Scan for the cell matching the given text and deliver its [x, y] coordinate at center. 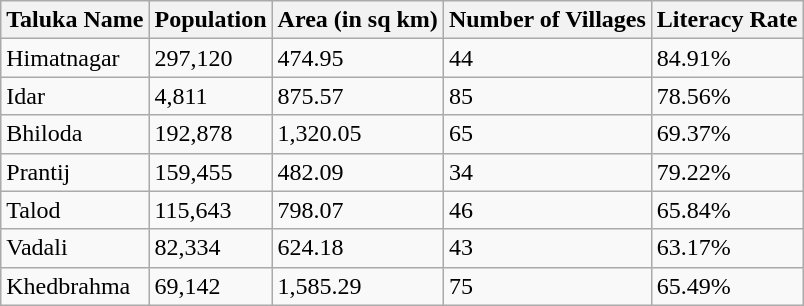
46 [547, 210]
69.37% [727, 134]
Idar [75, 96]
1,585.29 [358, 286]
482.09 [358, 172]
84.91% [727, 58]
82,334 [210, 248]
115,643 [210, 210]
Vadali [75, 248]
Number of Villages [547, 20]
Prantij [75, 172]
Taluka Name [75, 20]
624.18 [358, 248]
875.57 [358, 96]
65.84% [727, 210]
65 [547, 134]
Bhiloda [75, 134]
63.17% [727, 248]
Talod [75, 210]
474.95 [358, 58]
78.56% [727, 96]
1,320.05 [358, 134]
43 [547, 248]
85 [547, 96]
Area (in sq km) [358, 20]
65.49% [727, 286]
79.22% [727, 172]
192,878 [210, 134]
Himatnagar [75, 58]
75 [547, 286]
4,811 [210, 96]
44 [547, 58]
69,142 [210, 286]
798.07 [358, 210]
Literacy Rate [727, 20]
Population [210, 20]
159,455 [210, 172]
297,120 [210, 58]
34 [547, 172]
Khedbrahma [75, 286]
